Identify which cell holds the provided text, then report its [x, y] central coordinate. 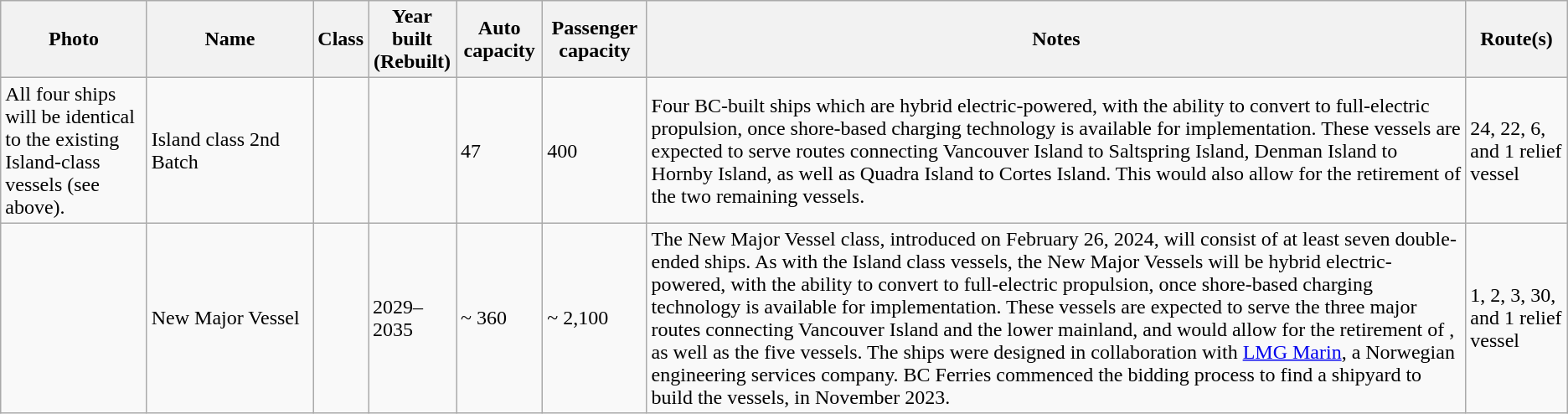
2029–2035 [412, 318]
Photo [74, 39]
Passenger capacity [595, 39]
New Major Vessel [230, 318]
Class [341, 39]
Route(s) [1516, 39]
Island class 2nd Batch [230, 151]
Auto capacity [499, 39]
~ 2,100 [595, 318]
1, 2, 3, 30, and 1 relief vessel [1516, 318]
24, 22, 6, and 1 relief vessel [1516, 151]
47 [499, 151]
All four ships will be identical to the existing Island-class vessels (see above). [74, 151]
Name [230, 39]
~ 360 [499, 318]
Year built(Rebuilt) [412, 39]
Notes [1056, 39]
400 [595, 151]
